Pinpoint the cell where the given text exists, returning its [X, Y] midpoint coordinate. 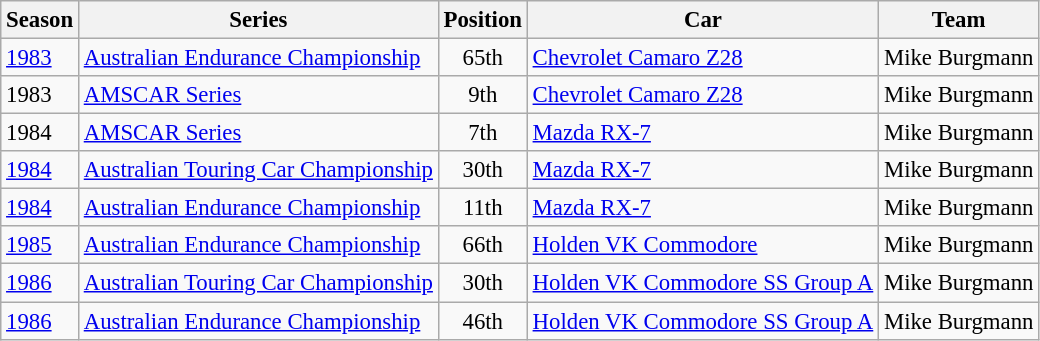
Team [959, 20]
1985 [40, 245]
Series [258, 20]
65th [482, 58]
7th [482, 133]
Position [482, 20]
9th [482, 95]
Holden VK Commodore [702, 245]
Car [702, 20]
11th [482, 208]
66th [482, 245]
46th [482, 321]
Season [40, 20]
